From the cell containing the given text, extract its center point as (X, Y) coordinate. 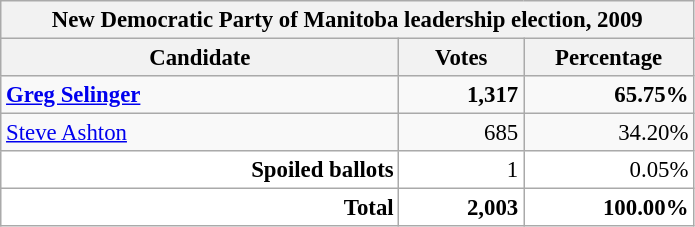
34.20% (609, 133)
Spoiled ballots (200, 170)
Votes (462, 58)
Greg Selinger (200, 95)
100.00% (609, 208)
Candidate (200, 58)
New Democratic Party of Manitoba leadership election, 2009 (348, 20)
Total (200, 208)
Steve Ashton (200, 133)
1,317 (462, 95)
1 (462, 170)
685 (462, 133)
65.75% (609, 95)
2,003 (462, 208)
0.05% (609, 170)
Percentage (609, 58)
